Find where the given text appears and provide that cell's center as [X, Y] coordinate. 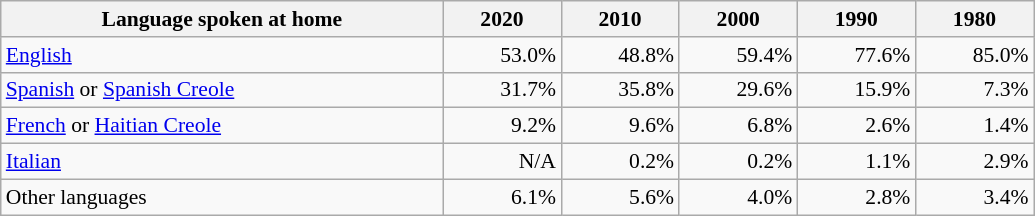
2000 [738, 19]
5.6% [620, 197]
1980 [974, 19]
Other languages [222, 197]
Language spoken at home [222, 19]
2.8% [856, 197]
48.8% [620, 55]
77.6% [856, 55]
2010 [620, 19]
6.8% [738, 126]
2020 [502, 19]
35.8% [620, 90]
1.4% [974, 126]
1990 [856, 19]
59.4% [738, 55]
15.9% [856, 90]
9.6% [620, 126]
9.2% [502, 126]
3.4% [974, 197]
7.3% [974, 90]
Italian [222, 162]
85.0% [974, 55]
53.0% [502, 55]
4.0% [738, 197]
1.1% [856, 162]
29.6% [738, 90]
N/A [502, 162]
English [222, 55]
Spanish or Spanish Creole [222, 90]
2.6% [856, 126]
31.7% [502, 90]
2.9% [974, 162]
6.1% [502, 197]
French or Haitian Creole [222, 126]
